Identify which cell holds the provided text, then report its (X, Y) central coordinate. 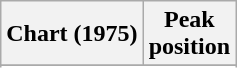
Peakposition (189, 34)
Chart (1975) (72, 34)
